Identify which cell holds the provided text, then report its [x, y] central coordinate. 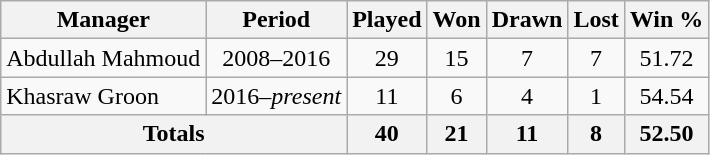
Khasraw Groon [104, 96]
2016–present [276, 96]
6 [456, 96]
Lost [596, 20]
8 [596, 134]
Won [456, 20]
Win % [666, 20]
4 [527, 96]
29 [387, 58]
52.50 [666, 134]
54.54 [666, 96]
2008–2016 [276, 58]
51.72 [666, 58]
21 [456, 134]
Manager [104, 20]
Played [387, 20]
1 [596, 96]
15 [456, 58]
Period [276, 20]
Abdullah Mahmoud [104, 58]
40 [387, 134]
Drawn [527, 20]
Totals [174, 134]
